Return [x, y] of the center of cell containing provided text 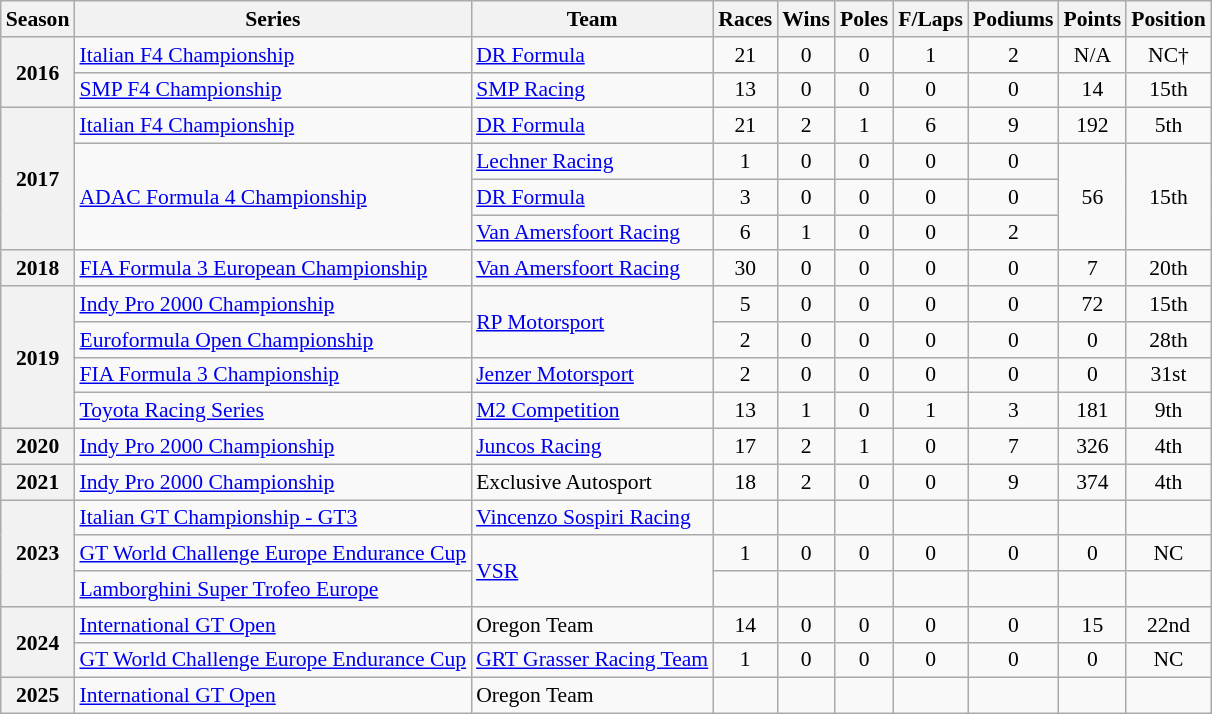
Points [1093, 19]
Team [592, 19]
Juncos Racing [592, 447]
M2 Competition [592, 411]
31st [1168, 375]
Toyota Racing Series [272, 411]
2021 [38, 482]
2020 [38, 447]
SMP Racing [592, 90]
NC† [1168, 55]
20th [1168, 269]
2017 [38, 179]
72 [1093, 304]
Vincenzo Sospiri Racing [592, 518]
Series [272, 19]
FIA Formula 3 European Championship [272, 269]
28th [1168, 340]
RP Motorsport [592, 322]
Exclusive Autosport [592, 482]
Euroformula Open Championship [272, 340]
2018 [38, 269]
Lechner Racing [592, 162]
22nd [1168, 625]
192 [1093, 126]
374 [1093, 482]
181 [1093, 411]
Poles [864, 19]
Season [38, 19]
15 [1093, 625]
Position [1168, 19]
Wins [806, 19]
Lamborghini Super Trofeo Europe [272, 589]
30 [745, 269]
FIA Formula 3 Championship [272, 375]
2016 [38, 72]
GRT Grasser Racing Team [592, 660]
Races [745, 19]
ADAC Formula 4 Championship [272, 198]
SMP F4 Championship [272, 90]
Jenzer Motorsport [592, 375]
N/A [1093, 55]
2025 [38, 696]
17 [745, 447]
2019 [38, 357]
VSR [592, 572]
18 [745, 482]
F/Laps [930, 19]
2024 [38, 642]
326 [1093, 447]
2023 [38, 554]
5 [745, 304]
56 [1093, 198]
Italian GT Championship - GT3 [272, 518]
Podiums [1014, 19]
9th [1168, 411]
5th [1168, 126]
